For the text-containing cell, return its midpoint in [x, y] coordinate format. 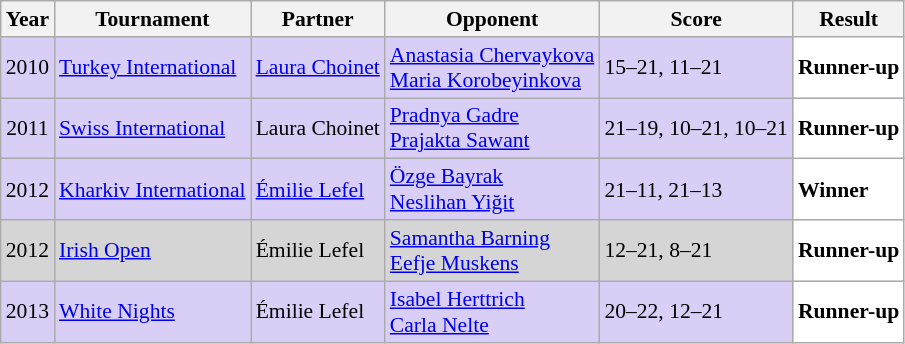
2010 [28, 68]
15–21, 11–21 [696, 68]
21–11, 21–13 [696, 190]
Özge Bayrak Neslihan Yiğit [492, 190]
Year [28, 19]
Anastasia Chervaykova Maria Korobeyinkova [492, 68]
Score [696, 19]
Irish Open [152, 250]
2013 [28, 312]
Winner [848, 190]
Opponent [492, 19]
20–22, 12–21 [696, 312]
12–21, 8–21 [696, 250]
2011 [28, 128]
Turkey International [152, 68]
White Nights [152, 312]
Swiss International [152, 128]
Result [848, 19]
Kharkiv International [152, 190]
Pradnya Gadre Prajakta Sawant [492, 128]
Partner [318, 19]
21–19, 10–21, 10–21 [696, 128]
Samantha Barning Eefje Muskens [492, 250]
Isabel Herttrich Carla Nelte [492, 312]
Tournament [152, 19]
